Return (x, y) of the center of cell containing provided text 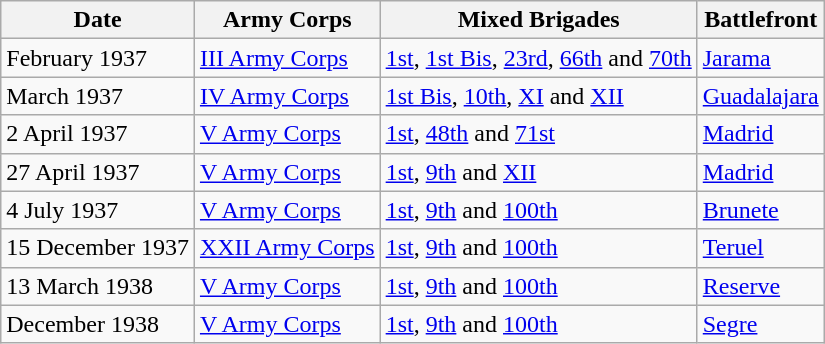
1st, 1st Bis, 23rd, 66th and 70th (538, 58)
Reserve (760, 286)
1st, 48th and 71st (538, 134)
Army Corps (287, 20)
13 March 1938 (98, 286)
1st Bis, 10th, XI and XII (538, 96)
Teruel (760, 248)
IV Army Corps (287, 96)
4 July 1937 (98, 210)
XXII Army Corps (287, 248)
27 April 1937 (98, 172)
Guadalajara (760, 96)
15 December 1937 (98, 248)
III Army Corps (287, 58)
December 1938 (98, 324)
March 1937 (98, 96)
Battlefront (760, 20)
2 April 1937 (98, 134)
1st, 9th and XII (538, 172)
Mixed Brigades (538, 20)
Brunete (760, 210)
Jarama (760, 58)
February 1937 (98, 58)
Date (98, 20)
Segre (760, 324)
